Locate the cell with the specified text and output its (x, y) center coordinate. 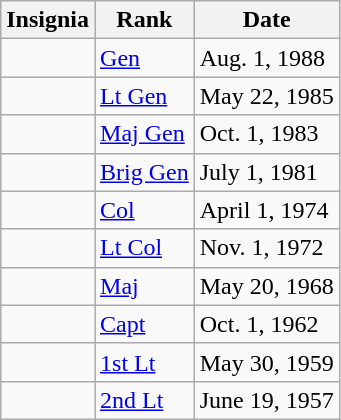
Oct. 1, 1962 (266, 324)
Lt Col (145, 248)
Brig Gen (145, 172)
Col (145, 210)
May 22, 1985 (266, 96)
Aug. 1, 1988 (266, 58)
2nd Lt (145, 400)
Capt (145, 324)
Gen (145, 58)
Insignia (48, 20)
May 30, 1959 (266, 362)
Date (266, 20)
Nov. 1, 1972 (266, 248)
April 1, 1974 (266, 210)
Maj (145, 286)
1st Lt (145, 362)
July 1, 1981 (266, 172)
Oct. 1, 1983 (266, 134)
June 19, 1957 (266, 400)
Lt Gen (145, 96)
May 20, 1968 (266, 286)
Rank (145, 20)
Maj Gen (145, 134)
